Return (X, Y) of the center of cell containing provided text 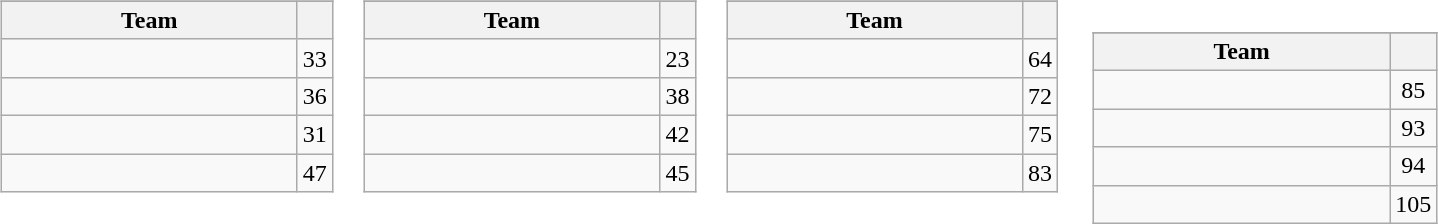
45 (678, 173)
42 (678, 134)
33 (314, 58)
36 (314, 96)
47 (314, 173)
85 (1414, 90)
75 (1040, 134)
38 (678, 96)
83 (1040, 173)
105 (1414, 204)
93 (1414, 128)
72 (1040, 96)
31 (314, 134)
94 (1414, 166)
23 (678, 58)
64 (1040, 58)
